Detect which cell encompasses the target text, then output its [X, Y] center coordinate. 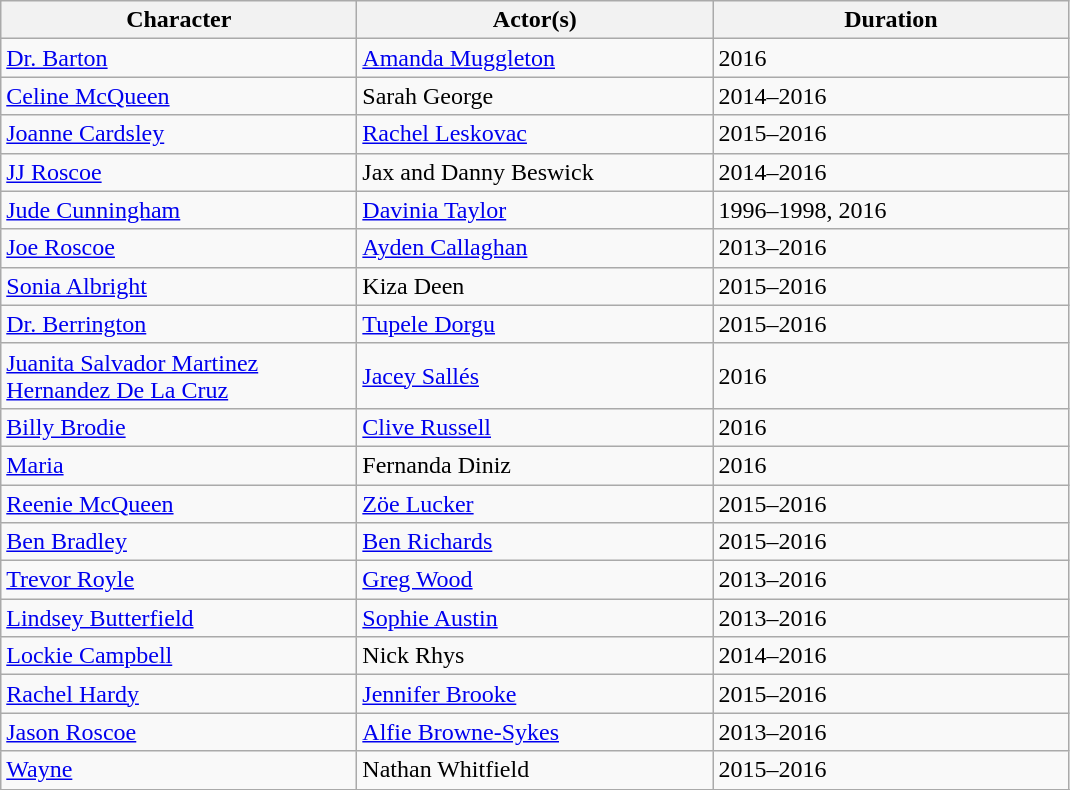
Rachel Leskovac [535, 134]
Billy Brodie [179, 427]
Maria [179, 465]
1996–1998, 2016 [891, 210]
Trevor Royle [179, 580]
Actor(s) [535, 20]
Jude Cunningham [179, 210]
Amanda Muggleton [535, 58]
Joanne Cardsley [179, 134]
Lockie Campbell [179, 656]
Lindsey Butterfield [179, 618]
Dr. Berrington [179, 324]
Character [179, 20]
Joe Roscoe [179, 248]
Zöe Lucker [535, 503]
Clive Russell [535, 427]
Nathan Whitfield [535, 770]
Ben Bradley [179, 542]
Dr. Barton [179, 58]
Sonia Albright [179, 286]
Fernanda Diniz [535, 465]
Rachel Hardy [179, 694]
Jacey Sallés [535, 376]
Davinia Taylor [535, 210]
Sophie Austin [535, 618]
Nick Rhys [535, 656]
Duration [891, 20]
Sarah George [535, 96]
Alfie Browne-Sykes [535, 732]
Jason Roscoe [179, 732]
Tupele Dorgu [535, 324]
JJ Roscoe [179, 172]
Reenie McQueen [179, 503]
Jax and Danny Beswick [535, 172]
Celine McQueen [179, 96]
Kiza Deen [535, 286]
Wayne [179, 770]
Juanita Salvador Martinez Hernandez De La Cruz [179, 376]
Greg Wood [535, 580]
Jennifer Brooke [535, 694]
Ben Richards [535, 542]
Ayden Callaghan [535, 248]
